Output the [X, Y] coordinate of the center of the cell containing the given text.  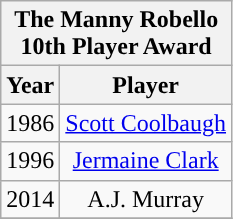
A.J. Murray [146, 199]
Player [146, 85]
1996 [30, 161]
1986 [30, 123]
Scott Coolbaugh [146, 123]
Jermaine Clark [146, 161]
2014 [30, 199]
Year [30, 85]
The Manny Robello 10th Player Award [116, 34]
